From the cell containing the given text, extract its center point as [x, y] coordinate. 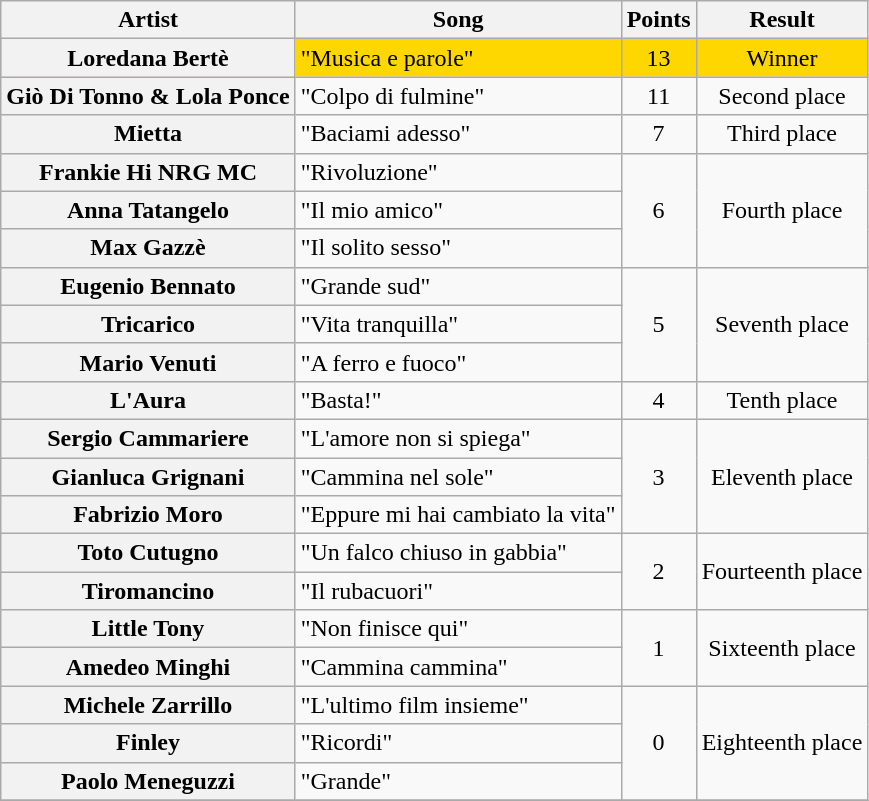
Giò Di Tonno & Lola Ponce [148, 96]
Winner [782, 58]
11 [658, 96]
"Vita tranquilla" [458, 324]
Song [458, 20]
"Non finisce qui" [458, 629]
"Grande" [458, 781]
Tiromancino [148, 591]
"A ferro e fuoco" [458, 362]
Mario Venuti [148, 362]
"Cammina nel sole" [458, 477]
6 [658, 210]
L'Aura [148, 400]
Tenth place [782, 400]
13 [658, 58]
Gianluca Grignani [148, 477]
Artist [148, 20]
Fourth place [782, 210]
"Rivoluzione" [458, 172]
Sergio Cammariere [148, 438]
"Ricordi" [458, 743]
Toto Cutugno [148, 553]
"Un falco chiuso in gabbia" [458, 553]
Tricarico [148, 324]
Sixteenth place [782, 648]
1 [658, 648]
"Eppure mi hai cambiato la vita" [458, 515]
Paolo Meneguzzi [148, 781]
Frankie Hi NRG MC [148, 172]
"Il rubacuori" [458, 591]
5 [658, 324]
3 [658, 476]
"L'amore non si spiega" [458, 438]
Result [782, 20]
Points [658, 20]
Fourteenth place [782, 572]
Anna Tatangelo [148, 210]
Michele Zarrillo [148, 705]
"Musica e parole" [458, 58]
Mietta [148, 134]
"Basta!" [458, 400]
Seventh place [782, 324]
"Cammina cammina" [458, 667]
"Il mio amico" [458, 210]
4 [658, 400]
Finley [148, 743]
Loredana Bertè [148, 58]
Amedeo Minghi [148, 667]
Second place [782, 96]
Little Tony [148, 629]
2 [658, 572]
Eleventh place [782, 476]
Fabrizio Moro [148, 515]
Third place [782, 134]
Eugenio Bennato [148, 286]
Max Gazzè [148, 248]
"Colpo di fulmine" [458, 96]
7 [658, 134]
0 [658, 743]
"Il solito sesso" [458, 248]
Eighteenth place [782, 743]
"Baciami adesso" [458, 134]
"Grande sud" [458, 286]
"L'ultimo film insieme" [458, 705]
